Locate the cell with the specified text and output its [x, y] center coordinate. 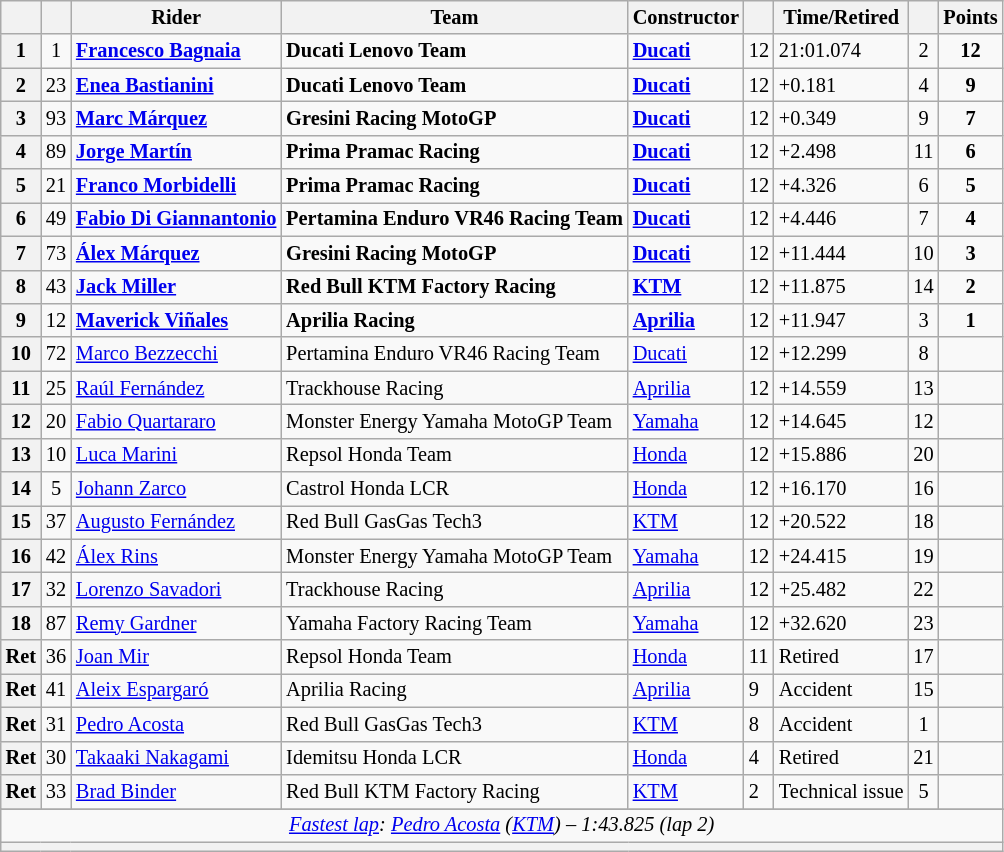
89 [56, 152]
+0.181 [842, 85]
Lorenzo Savadori [176, 589]
41 [56, 690]
32 [56, 589]
Castrol Honda LCR [454, 489]
Constructor [686, 17]
Team [454, 17]
21:01.074 [842, 51]
Enea Bastianini [176, 85]
87 [56, 623]
Marco Bezzecchi [176, 354]
19 [923, 556]
Álex Rins [176, 556]
+11.947 [842, 320]
93 [56, 118]
33 [56, 791]
42 [56, 556]
Pedro Acosta [176, 724]
25 [56, 388]
Time/Retired [842, 17]
Technical issue [842, 791]
Jorge Martín [176, 152]
+32.620 [842, 623]
+24.415 [842, 556]
49 [56, 219]
Takaaki Nakagami [176, 758]
73 [56, 253]
Álex Márquez [176, 253]
Idemitsu Honda LCR [454, 758]
Francesco Bagnaia [176, 51]
+11.444 [842, 253]
+25.482 [842, 589]
Remy Gardner [176, 623]
Augusto Fernández [176, 522]
Fabio Quartararo [176, 421]
Jack Miller [176, 287]
Points [971, 17]
+11.875 [842, 287]
Rider [176, 17]
+20.522 [842, 522]
Franco Morbidelli [176, 186]
Johann Zarco [176, 489]
Fabio Di Giannantonio [176, 219]
Aleix Espargaró [176, 690]
Luca Marini [176, 455]
+4.326 [842, 186]
37 [56, 522]
+15.886 [842, 455]
+2.498 [842, 152]
72 [56, 354]
+0.349 [842, 118]
+12.299 [842, 354]
Raúl Fernández [176, 388]
Fastest lap: Pedro Acosta (KTM) – 1:43.825 (lap 2) [502, 825]
+4.446 [842, 219]
30 [56, 758]
22 [923, 589]
43 [56, 287]
Yamaha Factory Racing Team [454, 623]
36 [56, 657]
+14.559 [842, 388]
Maverick Viñales [176, 320]
Marc Márquez [176, 118]
31 [56, 724]
Brad Binder [176, 791]
+14.645 [842, 421]
+16.170 [842, 489]
Joan Mir [176, 657]
